Provide the (x, y) coordinate of the cell's center where the given text is located.  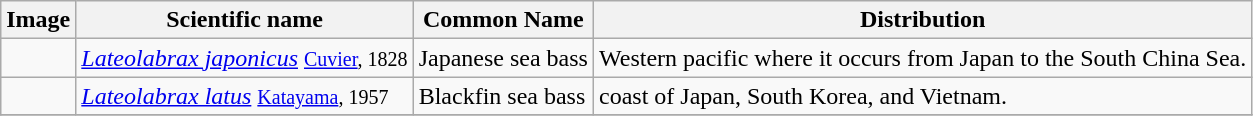
Distribution (922, 20)
Western pacific where it occurs from Japan to the South China Sea. (922, 58)
Japanese sea bass (503, 58)
Scientific name (244, 20)
Image (38, 20)
Lateolabrax latus Katayama, 1957 (244, 96)
coast of Japan, South Korea, and Vietnam. (922, 96)
Common Name (503, 20)
Lateolabrax japonicus Cuvier, 1828 (244, 58)
Blackfin sea bass (503, 96)
